Extract the (X, Y) coordinate from the center of the cell holding the provided text.  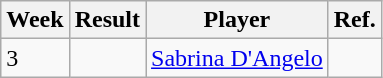
Result (107, 20)
Sabrina D'Angelo (238, 58)
3 (35, 58)
Player (238, 20)
Ref. (354, 20)
Week (35, 20)
